Extract the (X, Y) coordinate from the center of the cell holding the provided text.  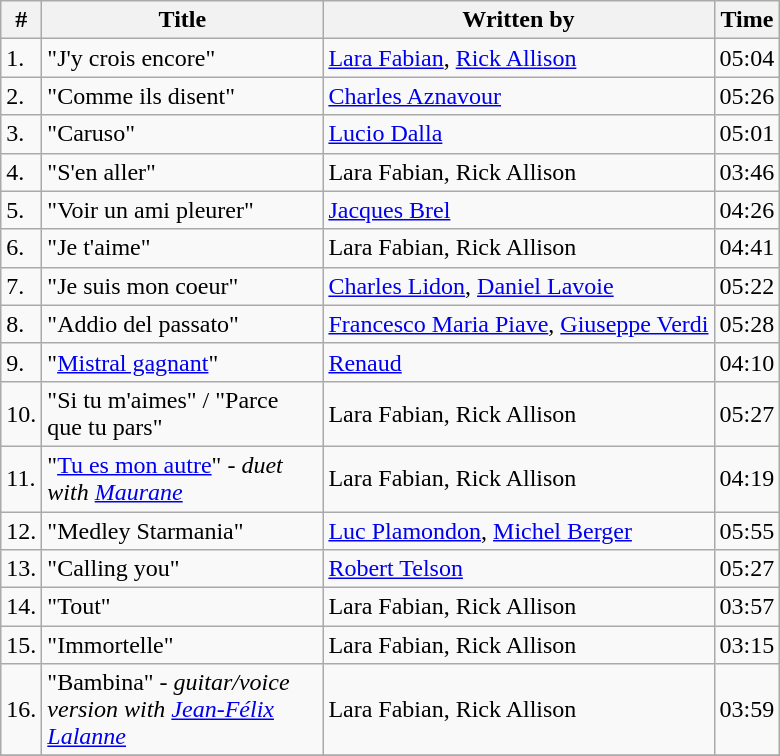
"Medley Starmania" (182, 531)
12. (22, 531)
Written by (518, 20)
Charles Aznavour (518, 96)
Robert Telson (518, 569)
7. (22, 286)
6. (22, 248)
Charles Lidon, Daniel Lavoie (518, 286)
2. (22, 96)
"Tout" (182, 607)
15. (22, 645)
Francesco Maria Piave, Giuseppe Verdi (518, 324)
05:28 (747, 324)
8. (22, 324)
Luc Plamondon, Michel Berger (518, 531)
13. (22, 569)
03:59 (747, 710)
"Si tu m'aimes" / "Parce que tu pars" (182, 414)
05:01 (747, 134)
04:10 (747, 362)
05:55 (747, 531)
3. (22, 134)
03:57 (747, 607)
"Calling you" (182, 569)
14. (22, 607)
9. (22, 362)
10. (22, 414)
05:04 (747, 58)
Renaud (518, 362)
"S'en aller" (182, 172)
5. (22, 210)
Title (182, 20)
"Comme ils disent" (182, 96)
"Immortelle" (182, 645)
"Voir un ami pleurer" (182, 210)
04:26 (747, 210)
05:22 (747, 286)
"Bambina" - guitar/voice version with Jean-Félix Lalanne (182, 710)
# (22, 20)
Lucio Dalla (518, 134)
"J'y crois encore" (182, 58)
Time (747, 20)
16. (22, 710)
04:41 (747, 248)
Jacques Brel (518, 210)
05:26 (747, 96)
03:46 (747, 172)
03:15 (747, 645)
"Je suis mon coeur" (182, 286)
"Tu es mon autre" - duet with Maurane (182, 478)
04:19 (747, 478)
"Je t'aime" (182, 248)
11. (22, 478)
"Mistral gagnant" (182, 362)
1. (22, 58)
"Caruso" (182, 134)
"Addio del passato" (182, 324)
4. (22, 172)
